Search for the cell housing the specified text and yield its (x, y) center coordinate. 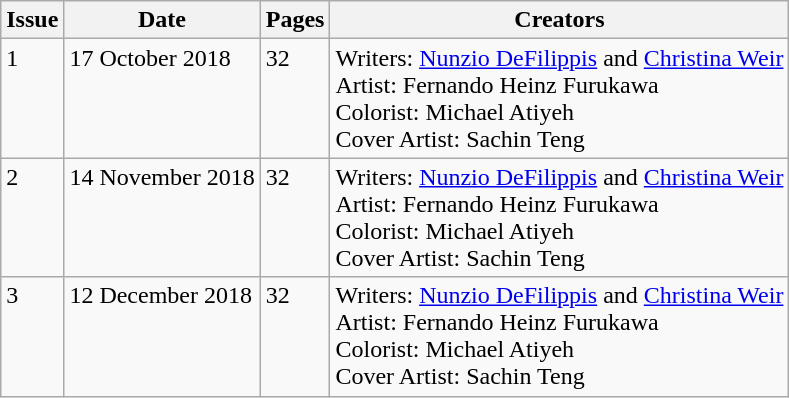
1 (32, 98)
2 (32, 218)
3 (32, 336)
Date (162, 20)
Pages (295, 20)
14 November 2018 (162, 218)
17 October 2018 (162, 98)
Creators (560, 20)
12 December 2018 (162, 336)
Issue (32, 20)
